Output the [x, y] coordinate of the center of the cell containing the given text.  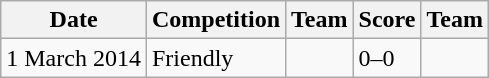
Friendly [216, 58]
Date [74, 20]
1 March 2014 [74, 58]
0–0 [387, 58]
Competition [216, 20]
Score [387, 20]
